Locate the cell with the specified text and output its [x, y] center coordinate. 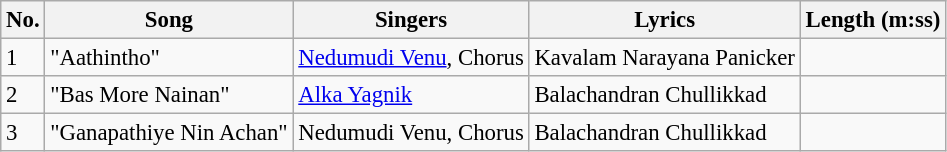
2 [23, 95]
"Aathintho" [169, 58]
Song [169, 20]
3 [23, 133]
Length (m:ss) [872, 20]
Kavalam Narayana Panicker [664, 58]
Singers [411, 20]
No. [23, 20]
"Ganapathiye Nin Achan" [169, 133]
Lyrics [664, 20]
Alka Yagnik [411, 95]
"Bas More Nainan" [169, 95]
1 [23, 58]
